Return (X, Y) of the center of cell containing provided text 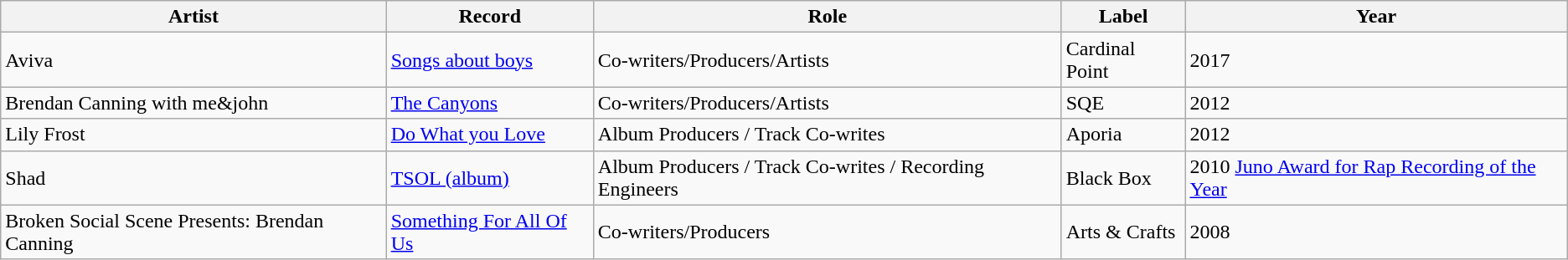
Year (1376, 17)
Album Producers / Track Co-writes (828, 135)
Do What you Love (489, 135)
Artist (193, 17)
TSOL (album) (489, 177)
Shad (193, 177)
The Canyons (489, 103)
SQE (1123, 103)
Co-writers/Producers (828, 232)
2008 (1376, 232)
Broken Social Scene Presents: Brendan Canning (193, 232)
Black Box (1123, 177)
Album Producers / Track Co-writes / Recording Engineers (828, 177)
Lily Frost (193, 135)
2017 (1376, 60)
Arts & Crafts (1123, 232)
Songs about boys (489, 60)
Something For All Of Us (489, 232)
Role (828, 17)
Aviva (193, 60)
Cardinal Point (1123, 60)
Brendan Canning with me&john (193, 103)
Record (489, 17)
Aporia (1123, 135)
2010 Juno Award for Rap Recording of the Year (1376, 177)
Label (1123, 17)
